Find where the given text appears and provide that cell's center as (x, y) coordinate. 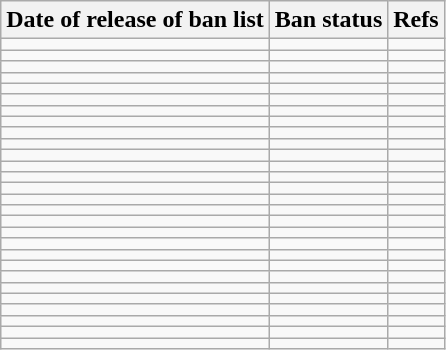
Refs (416, 20)
Ban status (328, 20)
Date of release of ban list (136, 20)
